Output the [x, y] coordinate of the center of the cell containing the given text.  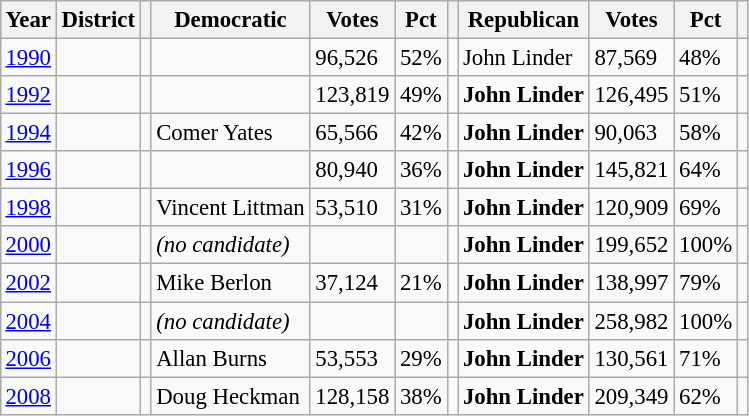
Republican [524, 20]
52% [421, 57]
42% [421, 133]
38% [421, 396]
2008 [28, 396]
69% [706, 208]
53,510 [352, 208]
126,495 [632, 95]
64% [706, 170]
31% [421, 208]
Year [28, 20]
87,569 [632, 57]
130,561 [632, 358]
29% [421, 358]
128,158 [352, 396]
65,566 [352, 133]
1996 [28, 170]
199,652 [632, 245]
District [98, 20]
Doug Heckman [230, 396]
62% [706, 396]
120,909 [632, 208]
Vincent Littman [230, 208]
51% [706, 95]
71% [706, 358]
1992 [28, 95]
Comer Yates [230, 133]
36% [421, 170]
145,821 [632, 170]
1998 [28, 208]
209,349 [632, 396]
138,997 [632, 283]
79% [706, 283]
Allan Burns [230, 358]
2002 [28, 283]
53,553 [352, 358]
2006 [28, 358]
123,819 [352, 95]
258,982 [632, 321]
Mike Berlon [230, 283]
Democratic [230, 20]
21% [421, 283]
49% [421, 95]
90,063 [632, 133]
58% [706, 133]
2000 [28, 245]
1990 [28, 57]
37,124 [352, 283]
48% [706, 57]
96,526 [352, 57]
1994 [28, 133]
2004 [28, 321]
80,940 [352, 170]
